Detect which cell encompasses the target text, then output its (X, Y) center coordinate. 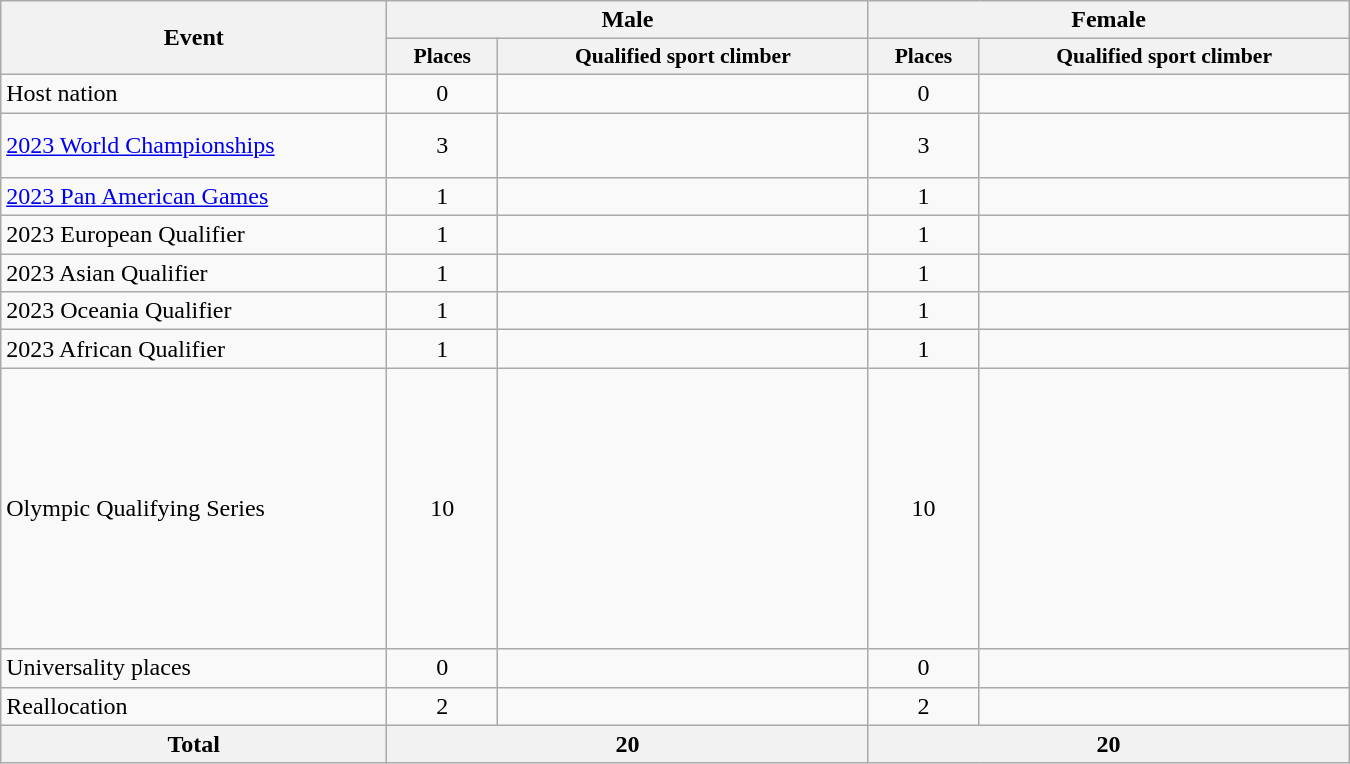
2023 Pan American Games (194, 197)
2023 World Championships (194, 144)
Total (194, 744)
Host nation (194, 93)
Olympic Qualifying Series (194, 508)
Reallocation (194, 706)
Universality places (194, 668)
2023 European Qualifier (194, 235)
2023 Asian Qualifier (194, 273)
Male (628, 20)
2023 Oceania Qualifier (194, 311)
Female (1108, 20)
Event (194, 38)
2023 African Qualifier (194, 349)
